Detect which cell encompasses the target text, then output its (X, Y) center coordinate. 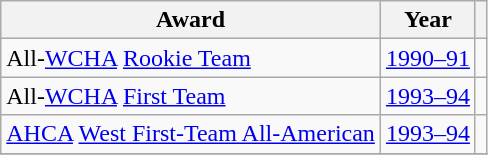
Year (428, 20)
All-WCHA First Team (191, 96)
1990–91 (428, 58)
All-WCHA Rookie Team (191, 58)
Award (191, 20)
AHCA West First-Team All-American (191, 134)
